Extract the (X, Y) coordinate from the center of the cell holding the provided text.  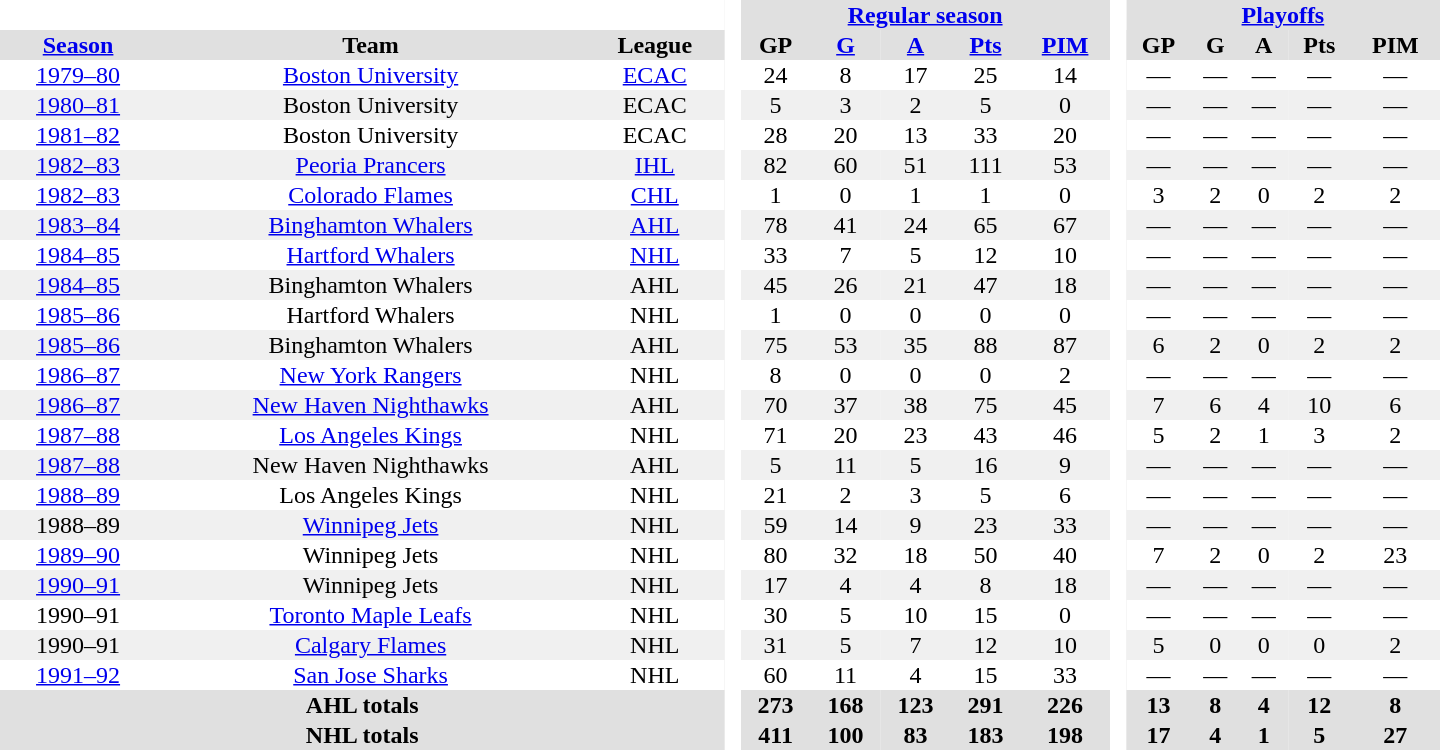
80 (776, 555)
411 (776, 735)
273 (776, 705)
1979–80 (78, 75)
83 (916, 735)
Colorado Flames (370, 195)
IHL (654, 165)
67 (1066, 225)
123 (916, 705)
1980–81 (78, 105)
25 (986, 75)
50 (986, 555)
Playoffs (1283, 15)
198 (1066, 735)
88 (986, 345)
70 (776, 405)
100 (846, 735)
35 (916, 345)
Season (78, 45)
46 (1066, 435)
Peoria Prancers (370, 165)
New York Rangers (370, 375)
43 (986, 435)
1981–82 (78, 135)
82 (776, 165)
40 (1066, 555)
87 (1066, 345)
NHL totals (362, 735)
1991–92 (78, 675)
226 (1066, 705)
183 (986, 735)
27 (1396, 735)
38 (916, 405)
26 (846, 285)
Team (370, 45)
32 (846, 555)
1983–84 (78, 225)
Calgary Flames (370, 645)
78 (776, 225)
Regular season (926, 15)
111 (986, 165)
1989–90 (78, 555)
47 (986, 285)
League (654, 45)
51 (916, 165)
San Jose Sharks (370, 675)
71 (776, 435)
Toronto Maple Leafs (370, 615)
CHL (654, 195)
16 (986, 465)
59 (776, 525)
37 (846, 405)
31 (776, 645)
30 (776, 615)
291 (986, 705)
28 (776, 135)
AHL totals (362, 705)
168 (846, 705)
65 (986, 225)
41 (846, 225)
